Scan for the cell matching the given text and deliver its (X, Y) coordinate at center. 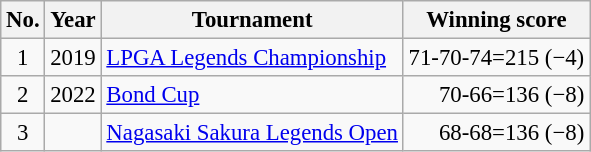
1 (23, 58)
Year (73, 20)
Bond Cup (252, 95)
68-68=136 (−8) (496, 133)
No. (23, 20)
70-66=136 (−8) (496, 95)
2019 (73, 58)
71-70-74=215 (−4) (496, 58)
LPGA Legends Championship (252, 58)
Winning score (496, 20)
Nagasaki Sakura Legends Open (252, 133)
3 (23, 133)
2 (23, 95)
Tournament (252, 20)
2022 (73, 95)
